Output the (X, Y) coordinate of the center of the cell containing the given text.  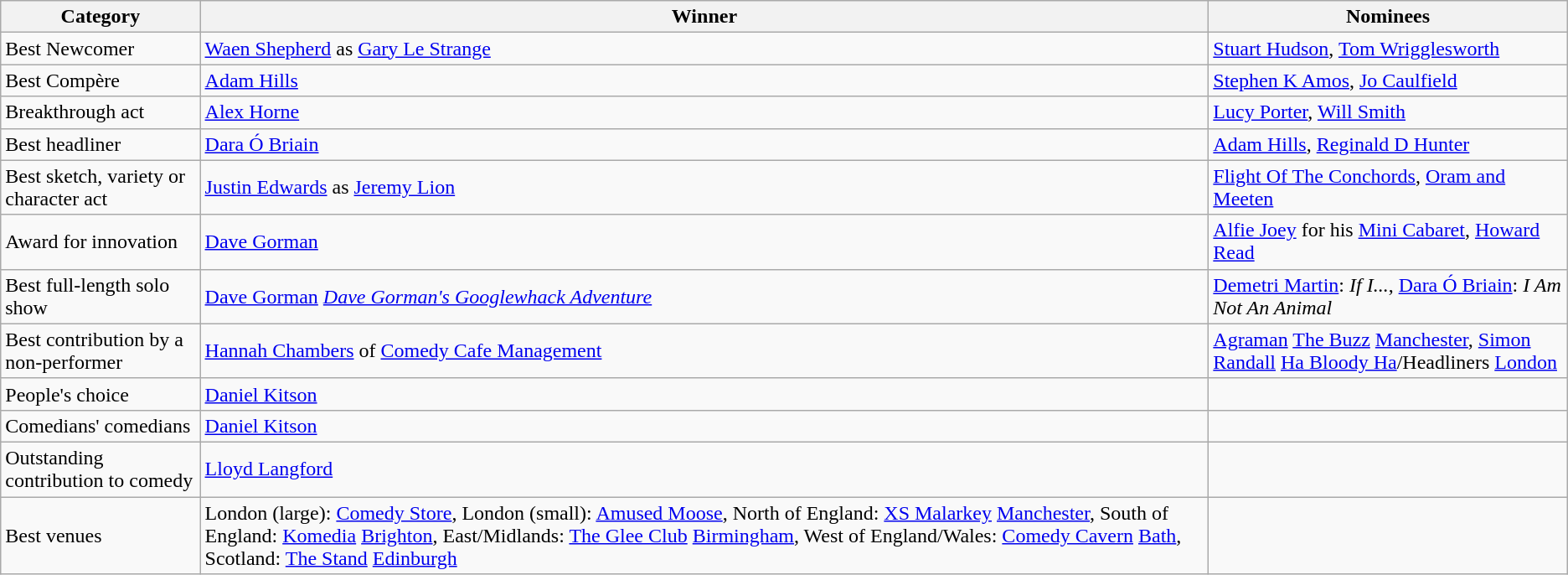
Hannah Chambers of Comedy Cafe Management (704, 350)
Nominees (1388, 17)
Best headliner (101, 144)
Award for innovation (101, 241)
Best Newcomer (101, 49)
Best sketch, variety or character act (101, 188)
Stuart Hudson, Tom Wrigglesworth (1388, 49)
Agraman The Buzz Manchester, Simon Randall Ha Bloody Ha/Headliners London (1388, 350)
Waen Shepherd as Gary Le Strange (704, 49)
Best venues (101, 535)
Alfie Joey for his Mini Cabaret, Howard Read (1388, 241)
Dave Gorman (704, 241)
Dara Ó Briain (704, 144)
Category (101, 17)
Best Compère (101, 80)
Justin Edwards as Jeremy Lion (704, 188)
Flight Of The Conchords, Oram and Meeten (1388, 188)
Demetri Martin: If I..., Dara Ó Briain: I Am Not An Animal (1388, 297)
Best contribution by a non-performer (101, 350)
Adam Hills (704, 80)
Stephen K Amos, Jo Caulfield (1388, 80)
Lloyd Langford (704, 469)
Lucy Porter, Will Smith (1388, 112)
Outstanding contribution to comedy (101, 469)
Comedians' comedians (101, 426)
Best full-length solo show (101, 297)
Winner (704, 17)
People's choice (101, 394)
Alex Horne (704, 112)
Adam Hills, Reginald D Hunter (1388, 144)
Breakthrough act (101, 112)
Dave Gorman Dave Gorman's Googlewhack Adventure (704, 297)
